Identify which cell holds the provided text, then report its [x, y] central coordinate. 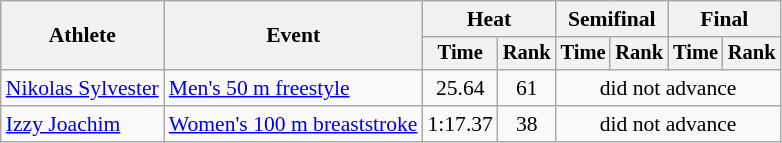
Event [294, 36]
61 [527, 88]
Nikolas Sylvester [82, 88]
Semifinal [612, 19]
Izzy Joachim [82, 124]
Men's 50 m freestyle [294, 88]
1:17.37 [460, 124]
Final [724, 19]
Athlete [82, 36]
38 [527, 124]
Women's 100 m breaststroke [294, 124]
Heat [488, 19]
25.64 [460, 88]
